Find where the given text appears and provide that cell's center as (x, y) coordinate. 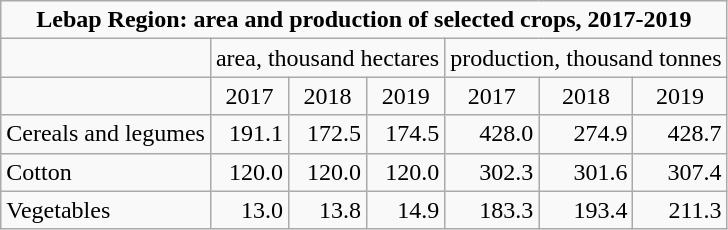
Vegetables (106, 210)
274.9 (586, 134)
174.5 (406, 134)
428.0 (492, 134)
production, thousand tonnes (586, 58)
Cereals and legumes (106, 134)
Cotton (106, 172)
302.3 (492, 172)
193.4 (586, 210)
14.9 (406, 210)
301.6 (586, 172)
191.1 (249, 134)
13.8 (328, 210)
428.7 (680, 134)
13.0 (249, 210)
211.3 (680, 210)
area, thousand hectares (327, 58)
Lebap Region: area and production of selected crops, 2017-2019 (364, 20)
183.3 (492, 210)
307.4 (680, 172)
172.5 (328, 134)
